Return (X, Y) of the center of cell containing provided text 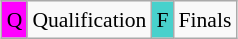
Qualification (89, 20)
Q (15, 20)
Finals (204, 20)
F (162, 20)
